Find where the given text appears and provide that cell's center as [x, y] coordinate. 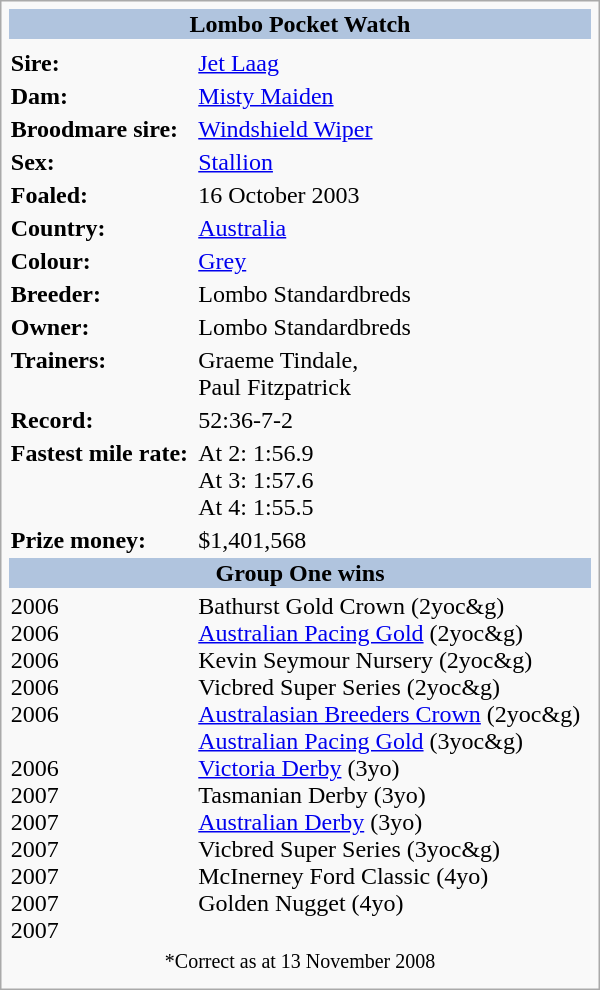
52:36-7-2 [394, 420]
Trainers: [101, 374]
Record: [101, 420]
Lombo Pocket Watch [300, 24]
Jet Laag [394, 63]
$1,401,568 [394, 540]
Grey [394, 261]
Country: [101, 228]
Stallion [394, 162]
Dam: [101, 96]
Sex: [101, 162]
Prize money: [101, 540]
Foaled: [101, 195]
Misty Maiden [394, 96]
At 2: 1:56.9At 3: 1:57.6At 4: 1:55.5 [394, 480]
Fastest mile rate: [101, 480]
16 October 2003 [394, 195]
Broodmare sire: [101, 129]
Australia [394, 228]
*Correct as at 13 November 2008 [300, 962]
Windshield Wiper [394, 129]
200620062006200620062006200720072007200720072007 [101, 768]
Group One wins [300, 573]
Sire: [101, 63]
Graeme Tindale,Paul Fitzpatrick [394, 374]
Owner: [101, 327]
Colour: [101, 261]
Breeder: [101, 294]
